Detect which cell encompasses the target text, then output its [x, y] center coordinate. 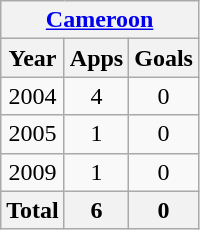
6 [96, 210]
2004 [33, 96]
Goals [164, 58]
Cameroon [100, 20]
2005 [33, 134]
4 [96, 96]
Year [33, 58]
2009 [33, 172]
Apps [96, 58]
Total [33, 210]
